Locate the cell with the specified text and output its [x, y] center coordinate. 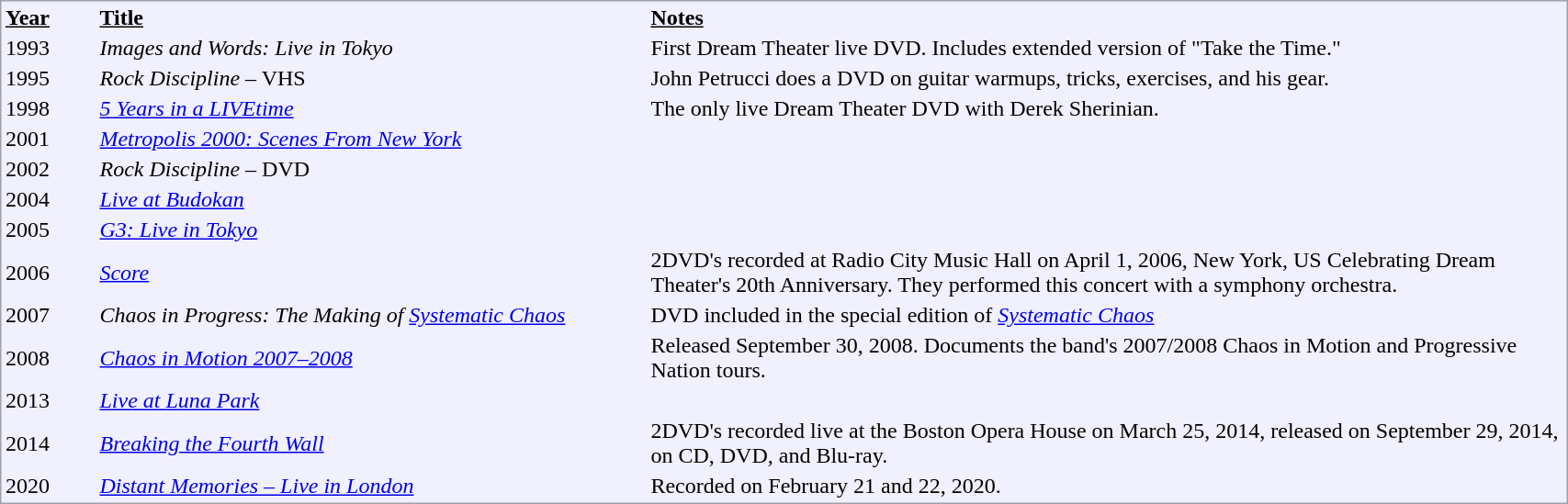
Recorded on February 21 and 22, 2020. [1106, 486]
Rock Discipline – DVD [373, 170]
2013 [50, 401]
Notes [1106, 17]
Chaos in Motion 2007–2008 [373, 358]
Score [373, 272]
Live at Luna Park [373, 401]
2014 [50, 442]
John Petrucci does a DVD on guitar warmups, tricks, exercises, and his gear. [1106, 78]
Chaos in Progress: The Making of Systematic Chaos [373, 315]
Title [373, 17]
Metropolis 2000: Scenes From New York [373, 139]
Released September 30, 2008. Documents the band's 2007/2008 Chaos in Motion and Progressive Nation tours. [1106, 358]
2008 [50, 358]
1995 [50, 78]
Images and Words: Live in Tokyo [373, 49]
2002 [50, 170]
2007 [50, 315]
1993 [50, 49]
The only live Dream Theater DVD with Derek Sherinian. [1106, 109]
2020 [50, 486]
1998 [50, 109]
2006 [50, 272]
2005 [50, 230]
Year [50, 17]
G3: Live in Tokyo [373, 230]
First Dream Theater live DVD. Includes extended version of "Take the Time." [1106, 49]
DVD included in the special edition of Systematic Chaos [1106, 315]
Rock Discipline – VHS [373, 78]
5 Years in a LIVEtime [373, 109]
2004 [50, 199]
Distant Memories – Live in London [373, 486]
2001 [50, 139]
2DVD's recorded live at the Boston Opera House on March 25, 2014, released on September 29, 2014, on CD, DVD, and Blu-ray. [1106, 442]
Live at Budokan [373, 199]
Breaking the Fourth Wall [373, 442]
